Determine the [X, Y] coordinate at the center of the cell enclosing the given text.  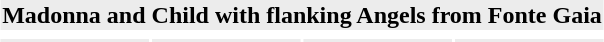
Madonna and Child with flanking Angels from Fonte Gaia [302, 15]
